Search for the cell housing the specified text and yield its [x, y] center coordinate. 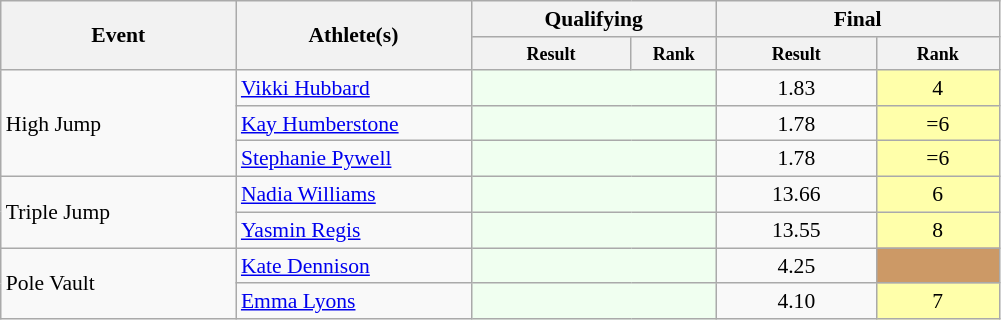
Kay Humberstone [354, 124]
4.10 [796, 302]
Athlete(s) [354, 36]
1.83 [796, 88]
High Jump [118, 124]
Event [118, 36]
4 [938, 88]
8 [938, 230]
Vikki Hubbard [354, 88]
Final [858, 19]
Triple Jump [118, 212]
4.25 [796, 266]
Emma Lyons [354, 302]
Pole Vault [118, 284]
Yasmin Regis [354, 230]
Kate Dennison [354, 266]
13.66 [796, 195]
7 [938, 302]
Nadia Williams [354, 195]
Stephanie Pywell [354, 159]
Qualifying [594, 19]
13.55 [796, 230]
6 [938, 195]
